Provide the [x, y] coordinate of the cell's center where the given text is located.  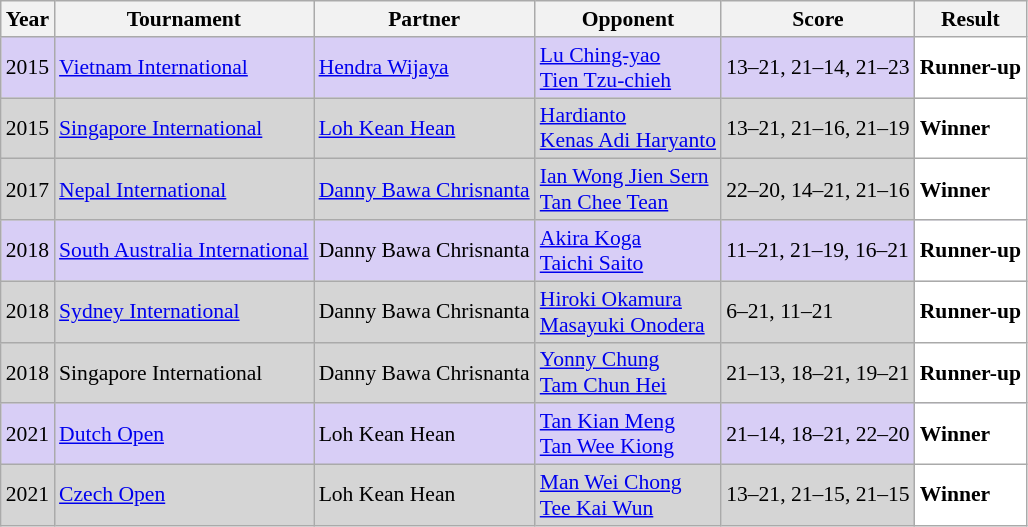
11–21, 21–19, 16–21 [818, 250]
Result [970, 19]
South Australia International [184, 250]
Tournament [184, 19]
Score [818, 19]
Hiroki Okamura Masayuki Onodera [628, 312]
Man Wei Chong Tee Kai Wun [628, 496]
13–21, 21–15, 21–15 [818, 496]
Akira Koga Taichi Saito [628, 250]
Hendra Wijaya [424, 68]
Ian Wong Jien Sern Tan Chee Tean [628, 190]
Opponent [628, 19]
Partner [424, 19]
Year [28, 19]
2017 [28, 190]
22–20, 14–21, 21–16 [818, 190]
Nepal International [184, 190]
13–21, 21–14, 21–23 [818, 68]
13–21, 21–16, 21–19 [818, 128]
6–21, 11–21 [818, 312]
Tan Kian Meng Tan Wee Kiong [628, 434]
Dutch Open [184, 434]
Czech Open [184, 496]
Lu Ching-yao Tien Tzu-chieh [628, 68]
21–14, 18–21, 22–20 [818, 434]
21–13, 18–21, 19–21 [818, 372]
Vietnam International [184, 68]
Sydney International [184, 312]
Yonny Chung Tam Chun Hei [628, 372]
Hardianto Kenas Adi Haryanto [628, 128]
